Identify which cell holds the provided text, then report its [x, y] central coordinate. 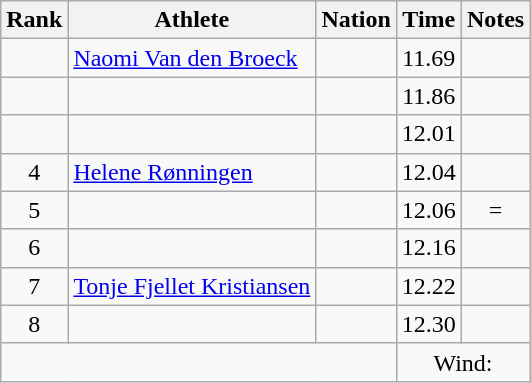
12.22 [428, 286]
6 [34, 248]
8 [34, 324]
12.01 [428, 134]
11.86 [428, 96]
7 [34, 286]
Time [428, 20]
12.16 [428, 248]
5 [34, 210]
12.06 [428, 210]
Athlete [192, 20]
= [495, 210]
Nation [356, 20]
11.69 [428, 58]
Rank [34, 20]
Helene Rønningen [192, 172]
Notes [495, 20]
Tonje Fjellet Kristiansen [192, 286]
4 [34, 172]
12.30 [428, 324]
Naomi Van den Broeck [192, 58]
12.04 [428, 172]
Wind: [462, 362]
